Identify which cell holds the provided text, then report its [X, Y] central coordinate. 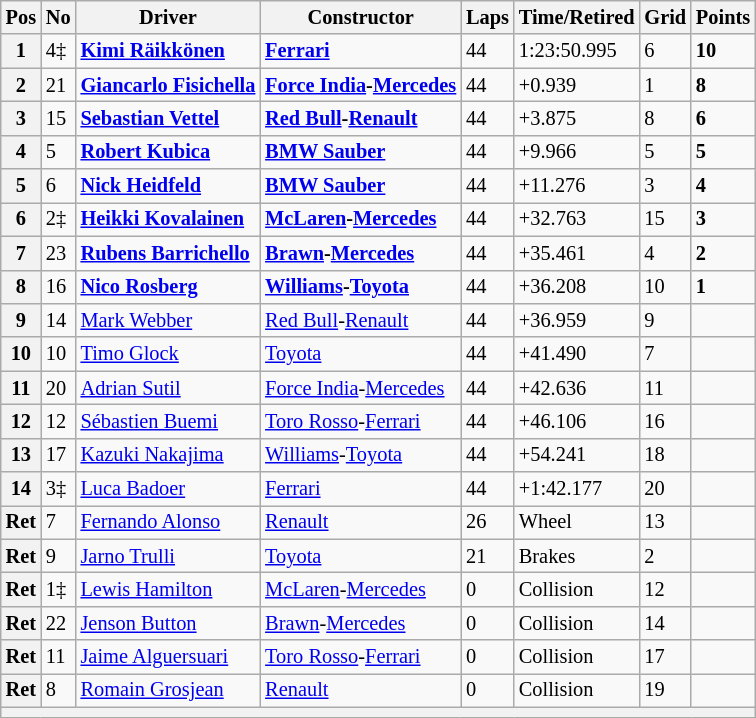
+1:42.177 [577, 489]
23 [58, 253]
+0.939 [577, 85]
+36.208 [577, 287]
Jarno Trulli [168, 556]
+54.241 [577, 455]
Robert Kubica [168, 152]
4‡ [58, 51]
Jaime Alguersuari [168, 657]
Fernando Alonso [168, 522]
Constructor [360, 17]
+42.636 [577, 388]
Grid [665, 17]
1‡ [58, 589]
Sebastian Vettel [168, 118]
Time/Retired [577, 17]
Brakes [577, 556]
No [58, 17]
Luca Badoer [168, 489]
+3.875 [577, 118]
+9.966 [577, 152]
Lewis Hamilton [168, 589]
+46.106 [577, 421]
26 [488, 522]
Driver [168, 17]
Heikki Kovalainen [168, 219]
Romain Grosjean [168, 690]
19 [665, 690]
Pos [21, 17]
Giancarlo Fisichella [168, 85]
Rubens Barrichello [168, 253]
1:23:50.995 [577, 51]
Nick Heidfeld [168, 186]
Points [723, 17]
Laps [488, 17]
2‡ [58, 219]
+32.763 [577, 219]
Mark Webber [168, 320]
Nico Rosberg [168, 287]
+11.276 [577, 186]
Timo Glock [168, 354]
Kimi Räikkönen [168, 51]
3‡ [58, 489]
Kazuki Nakajima [168, 455]
Adrian Sutil [168, 388]
+35.461 [577, 253]
Jenson Button [168, 623]
22 [58, 623]
+41.490 [577, 354]
Wheel [577, 522]
Sébastien Buemi [168, 421]
18 [665, 455]
+36.959 [577, 320]
